Output the (x, y) coordinate of the center of the cell containing the given text.  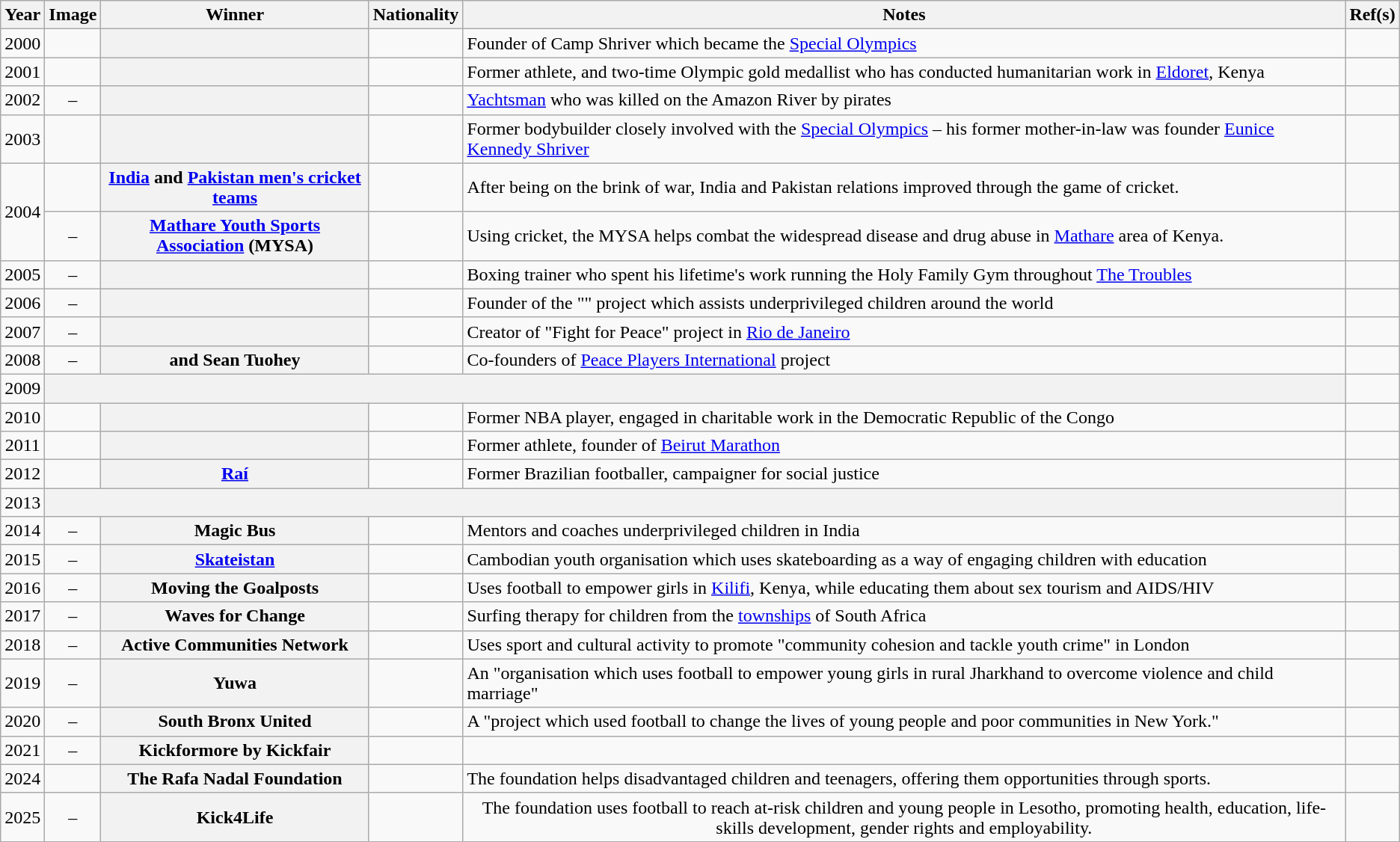
The foundation helps disadvantaged children and teenagers, offering them opportunities through sports. (904, 778)
Skateistan (235, 559)
Uses football to empower girls in Kilifi, Kenya, while educating them about sex tourism and AIDS/HIV (904, 588)
Former Brazilian footballer, campaigner for social justice (904, 474)
The Rafa Nadal Foundation (235, 778)
2006 (22, 303)
2014 (22, 531)
After being on the brink of war, India and Pakistan relations improved through the game of cricket. (904, 187)
Founder of the "" project which assists underprivileged children around the world (904, 303)
2024 (22, 778)
A "project which used football to change the lives of young people and poor communities in New York." (904, 722)
India and Pakistan men's cricket teams (235, 187)
2001 (22, 72)
2016 (22, 588)
Founder of Camp Shriver which became the Special Olympics (904, 43)
Mentors and coaches underprivileged children in India (904, 531)
2011 (22, 446)
Nationality (416, 15)
2015 (22, 559)
Image (73, 15)
Former athlete, and two-time Olympic gold medallist who has conducted humanitarian work in Eldoret, Kenya (904, 72)
Cambodian youth organisation which uses skateboarding as a way of engaging children with education (904, 559)
2013 (22, 503)
Former bodybuilder closely involved with the Special Olympics – his former mother-in-law was founder Eunice Kennedy Shriver (904, 139)
Waves for Change (235, 616)
Uses sport and cultural activity to promote "community cohesion and tackle youth crime" in London (904, 645)
and Sean Tuohey (235, 360)
Surfing therapy for children from the townships of South Africa (904, 616)
Raí (235, 474)
Former NBA player, engaged in charitable work in the Democratic Republic of the Congo (904, 417)
Boxing trainer who spent his lifetime's work running the Holy Family Gym throughout The Troubles (904, 274)
Active Communities Network (235, 645)
Notes (904, 15)
Moving the Goalposts (235, 588)
Kickformore by Kickfair (235, 750)
2021 (22, 750)
Using cricket, the MYSA helps combat the widespread disease and drug abuse in Mathare area of Kenya. (904, 236)
2002 (22, 100)
2017 (22, 616)
2003 (22, 139)
Kick4Life (235, 817)
2020 (22, 722)
Co-founders of Peace Players International project (904, 360)
Mathare Youth Sports Association (MYSA) (235, 236)
2000 (22, 43)
2012 (22, 474)
2007 (22, 331)
Yachtsman who was killed on the Amazon River by pirates (904, 100)
Magic Bus (235, 531)
South Bronx United (235, 722)
2009 (22, 388)
2004 (22, 212)
Year (22, 15)
Creator of "Fight for Peace" project in Rio de Janeiro (904, 331)
Yuwa (235, 683)
2025 (22, 817)
Former athlete, founder of Beirut Marathon (904, 446)
2018 (22, 645)
An "organisation which uses football to empower young girls in rural Jharkhand to overcome violence and child marriage" (904, 683)
Ref(s) (1372, 15)
2005 (22, 274)
2010 (22, 417)
2019 (22, 683)
2008 (22, 360)
Winner (235, 15)
